Capture the cell that displays the provided text and extract its [x, y] central coordinate. 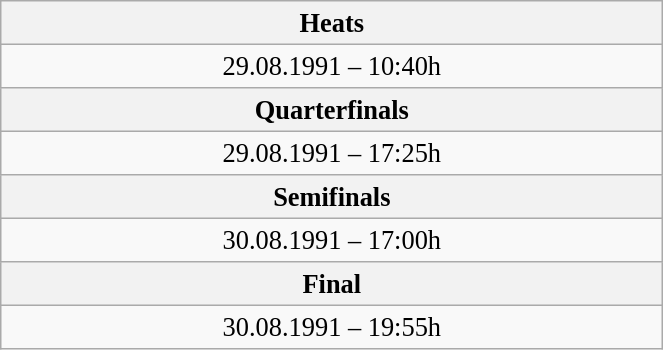
29.08.1991 – 10:40h [332, 66]
Quarterfinals [332, 109]
30.08.1991 – 19:55h [332, 327]
Heats [332, 22]
29.08.1991 – 17:25h [332, 153]
Semifinals [332, 197]
30.08.1991 – 17:00h [332, 240]
Final [332, 284]
